Return (X, Y) of the center of cell containing provided text 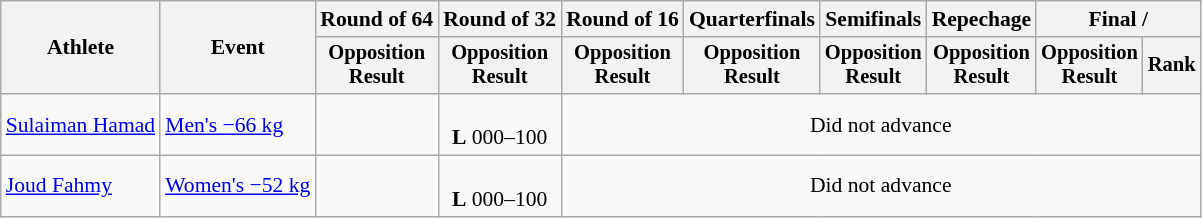
Joud Fahmy (80, 186)
Sulaiman Hamad (80, 124)
Men's −66 kg (238, 124)
Round of 64 (376, 19)
Semifinals (874, 19)
Round of 16 (622, 19)
Round of 32 (500, 19)
Event (238, 48)
Athlete (80, 48)
Final / (1118, 19)
Quarterfinals (752, 19)
Women's −52 kg (238, 186)
Repechage (982, 19)
Rank (1172, 66)
